Pinpoint the cell where the given text exists, returning its (X, Y) midpoint coordinate. 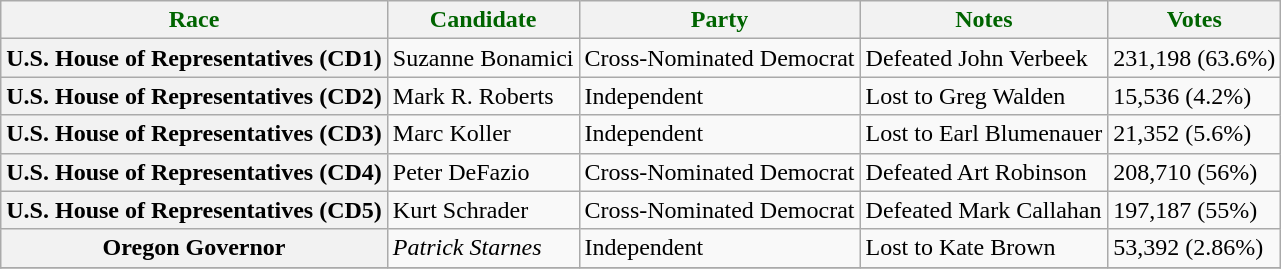
U.S. House of Representatives (CD1) (194, 58)
Suzanne Bonamici (483, 58)
208,710 (56%) (1194, 172)
Kurt Schrader (483, 210)
Patrick Starnes (483, 248)
Defeated Art Robinson (984, 172)
U.S. House of Representatives (CD4) (194, 172)
Defeated Mark Callahan (984, 210)
Defeated John Verbeek (984, 58)
Mark R. Roberts (483, 96)
53,392 (2.86%) (1194, 248)
Lost to Earl Blumenauer (984, 134)
Oregon Governor (194, 248)
Candidate (483, 20)
Peter DeFazio (483, 172)
Party (720, 20)
Votes (1194, 20)
U.S. House of Representatives (CD3) (194, 134)
Notes (984, 20)
Race (194, 20)
Lost to Greg Walden (984, 96)
197,187 (55%) (1194, 210)
U.S. House of Representatives (CD5) (194, 210)
231,198 (63.6%) (1194, 58)
U.S. House of Representatives (CD2) (194, 96)
Marc Koller (483, 134)
Lost to Kate Brown (984, 248)
21,352 (5.6%) (1194, 134)
15,536 (4.2%) (1194, 96)
